From the cell containing the given text, extract its center point as (X, Y) coordinate. 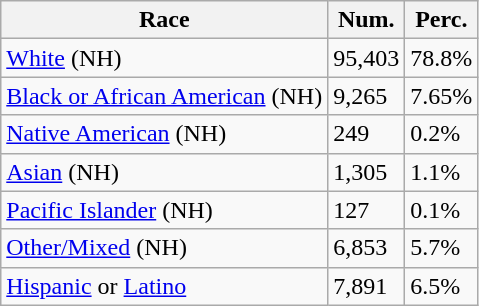
7,891 (366, 286)
Race (164, 20)
249 (366, 134)
0.2% (442, 134)
1.1% (442, 172)
6.5% (442, 286)
Num. (366, 20)
78.8% (442, 58)
Black or African American (NH) (164, 96)
95,403 (366, 58)
Pacific Islander (NH) (164, 210)
Hispanic or Latino (164, 286)
Native American (NH) (164, 134)
127 (366, 210)
9,265 (366, 96)
Perc. (442, 20)
5.7% (442, 248)
0.1% (442, 210)
White (NH) (164, 58)
Other/Mixed (NH) (164, 248)
1,305 (366, 172)
Asian (NH) (164, 172)
6,853 (366, 248)
7.65% (442, 96)
